Capture the cell that displays the provided text and extract its [X, Y] central coordinate. 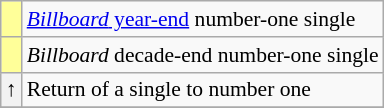
↑ [12, 90]
Return of a single to number one [203, 90]
Billboard year-end number-one single [203, 19]
Billboard decade-end number-one single [203, 55]
